Return the (X, Y) coordinate for the center point of the cell that contains the specified text.  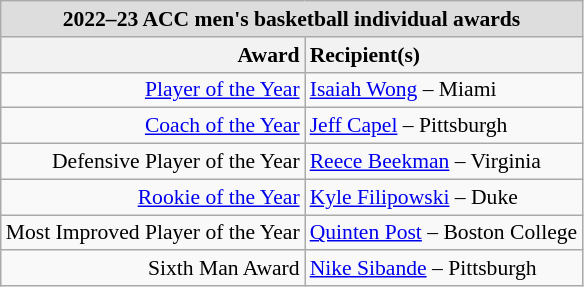
Award (153, 55)
Recipient(s) (444, 55)
Defensive Player of the Year (153, 162)
Coach of the Year (153, 126)
2022–23 ACC men's basketball individual awards (292, 19)
Kyle Filipowski – Duke (444, 197)
Reece Beekman – Virginia (444, 162)
Isaiah Wong – Miami (444, 90)
Nike Sibande – Pittsburgh (444, 269)
Sixth Man Award (153, 269)
Player of the Year (153, 90)
Jeff Capel – Pittsburgh (444, 126)
Rookie of the Year (153, 197)
Quinten Post – Boston College (444, 233)
Most Improved Player of the Year (153, 233)
